Identify which cell holds the provided text, then report its [x, y] central coordinate. 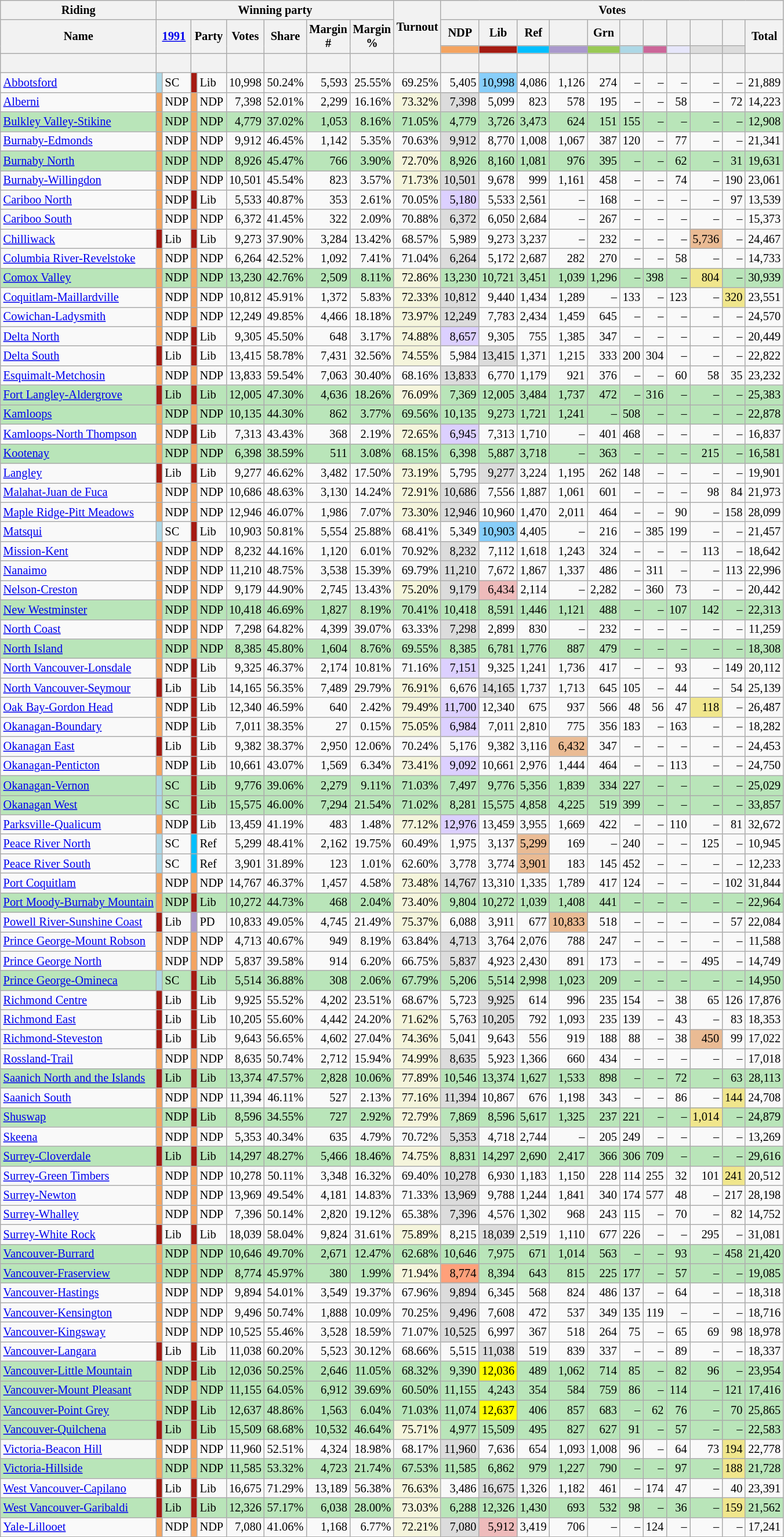
6,945 [460, 434]
22,964 [764, 902]
243 [604, 1215]
12,908 [764, 122]
76.09% [418, 395]
3,116 [533, 746]
North Coast [79, 629]
49.54% [285, 1195]
5,736 [706, 239]
16.32% [372, 1176]
67.53% [418, 1469]
387 [604, 141]
434 [604, 1058]
3,774 [498, 864]
10,945 [764, 844]
85 [631, 1371]
1,430 [533, 1507]
59.54% [285, 375]
55.60% [285, 1020]
81 [734, 824]
6.77% [372, 1527]
2.92% [372, 1117]
84 [734, 492]
49.85% [285, 317]
71.02% [418, 805]
68.41% [418, 531]
7.41% [372, 258]
40 [734, 1488]
23,061 [764, 180]
1,533 [569, 1078]
2,744 [533, 1137]
65.38% [418, 1215]
1,459 [569, 317]
90 [678, 512]
14,749 [764, 961]
155 [631, 122]
31,081 [764, 1234]
74.36% [418, 1039]
556 [533, 1039]
30,939 [764, 278]
72.21% [418, 1527]
1991 [174, 37]
45.97% [285, 1273]
337 [604, 1351]
1,457 [328, 883]
2,690 [533, 1156]
2,114 [533, 590]
968 [569, 1215]
830 [533, 629]
249 [631, 1137]
5,176 [460, 746]
839 [569, 1351]
125 [706, 844]
360 [655, 590]
Prince George North [79, 961]
Skeena [79, 1137]
73.48% [418, 883]
6,434 [498, 590]
568 [533, 1293]
891 [569, 961]
58.04% [285, 1234]
7,869 [460, 1117]
79.49% [418, 707]
9,824 [328, 1234]
3,224 [533, 473]
1,335 [533, 883]
50.14% [285, 1215]
5,912 [498, 1527]
50.25% [285, 1371]
49.05% [285, 922]
31.89% [285, 864]
7,556 [498, 492]
Richmond Centre [79, 1000]
Alberni [79, 102]
9,678 [498, 180]
3.77% [372, 414]
1,888 [328, 1313]
45.80% [285, 648]
63 [734, 1078]
55.46% [285, 1332]
173 [604, 961]
Vancouver-Little Mountain [79, 1371]
3,419 [533, 1527]
199 [678, 531]
13.43% [372, 590]
1,975 [460, 844]
1,867 [533, 571]
225 [604, 1273]
671 [533, 1254]
2,820 [328, 1215]
4,399 [328, 629]
16,837 [764, 434]
7,294 [328, 805]
49.70% [285, 1254]
4,466 [328, 317]
1,053 [328, 122]
5.83% [372, 298]
70.41% [418, 610]
48.41% [285, 844]
3,538 [328, 571]
76.91% [418, 688]
2,950 [328, 746]
22,583 [764, 1430]
949 [328, 941]
343 [604, 1097]
Saanich South [79, 1097]
4,442 [328, 1020]
58.78% [285, 356]
311 [655, 571]
46.45% [285, 141]
19,085 [764, 1273]
537 [569, 1313]
10,532 [328, 1430]
70.05% [418, 200]
340 [604, 1195]
5,041 [460, 1039]
37.02% [285, 122]
137 [631, 1293]
1,569 [328, 766]
6,676 [460, 688]
324 [604, 551]
Abbotsford [79, 82]
21,562 [764, 1507]
20,112 [764, 668]
67.96% [418, 1293]
56.65% [285, 1039]
3,911 [498, 922]
18.46% [372, 1156]
2,561 [533, 200]
53.32% [285, 1469]
Esquimalt-Metchosin [79, 375]
887 [569, 648]
676 [533, 1097]
862 [328, 414]
488 [604, 610]
56.35% [285, 688]
70.24% [418, 746]
1,296 [604, 278]
69.79% [418, 571]
6,288 [460, 1507]
10,960 [498, 512]
6.04% [372, 1410]
5,554 [328, 531]
North Island [79, 648]
12,976 [460, 824]
660 [569, 1058]
Fort Langley-Aldergrove [79, 395]
996 [569, 1000]
11,700 [460, 707]
2.13% [372, 1097]
23,954 [764, 1371]
4,718 [498, 1137]
601 [604, 492]
32,672 [764, 824]
Cowichan-Ladysmith [79, 317]
57.17% [285, 1507]
5.35% [372, 141]
5,984 [460, 356]
62.68% [418, 1254]
43.07% [285, 766]
264 [604, 1332]
7,369 [460, 395]
22,878 [764, 414]
804 [706, 278]
999 [533, 180]
Rossland-Trail [79, 1058]
401 [604, 434]
72.65% [418, 434]
654 [533, 1449]
3,726 [498, 122]
Nelson-Creston [79, 590]
23,551 [764, 298]
120 [631, 141]
20,442 [764, 590]
126 [734, 1000]
77.89% [418, 1078]
7,431 [328, 356]
19,901 [764, 473]
7,497 [460, 785]
Maple Ridge-Pitt Meadows [79, 512]
Surrey-Green Timbers [79, 1176]
8,831 [460, 1156]
72.79% [418, 1117]
775 [569, 727]
8,770 [498, 141]
70.63% [418, 141]
74.88% [418, 336]
221 [631, 1117]
14.24% [372, 492]
6,997 [498, 1332]
6.01% [372, 551]
255 [655, 1176]
72.70% [418, 161]
5,099 [498, 102]
4,576 [498, 1215]
48.63% [285, 492]
21.54% [372, 805]
237 [604, 1117]
21,457 [764, 531]
1,227 [569, 1469]
Richmond-Steveston [79, 1039]
5,405 [460, 82]
154 [631, 1000]
2,684 [533, 219]
14.83% [372, 1195]
4.79% [372, 1137]
683 [604, 1410]
Margin# [328, 37]
1,023 [569, 981]
13,539 [764, 200]
1,372 [328, 298]
99 [734, 1039]
63.33% [418, 629]
200 [631, 356]
46.59% [285, 707]
70.72% [418, 1137]
2,671 [328, 1254]
6,930 [498, 1176]
7,063 [328, 375]
1,434 [533, 298]
44.90% [285, 590]
Columbia River-Revelstoke [79, 258]
46.62% [285, 473]
1,179 [533, 375]
627 [604, 1430]
5,923 [498, 1058]
44 [678, 688]
914 [328, 961]
21,889 [764, 82]
145 [604, 864]
18.18% [372, 317]
13,310 [498, 883]
Burnaby-Willingdon [79, 180]
7,636 [498, 1449]
270 [604, 258]
5,172 [498, 258]
792 [533, 1020]
190 [734, 180]
4,977 [460, 1430]
15.94% [372, 1058]
52.51% [285, 1449]
5,515 [460, 1351]
527 [328, 1097]
46.00% [285, 805]
1,126 [569, 82]
148 [631, 473]
73.40% [418, 902]
295 [706, 1234]
177 [631, 1273]
1,627 [533, 1078]
452 [631, 864]
54.01% [285, 1293]
24.20% [372, 1020]
75.89% [418, 1234]
8.76% [372, 648]
119 [655, 1313]
3,778 [460, 864]
69.25% [418, 82]
24,750 [764, 766]
6,984 [460, 727]
27 [328, 727]
68.16% [418, 375]
1,120 [328, 551]
267 [604, 219]
Vancouver-Quilchena [79, 1430]
74.99% [418, 1058]
151 [604, 122]
7,489 [328, 688]
23,391 [764, 1488]
13.42% [372, 239]
28.00% [372, 1507]
71.62% [418, 1020]
2,279 [328, 785]
483 [328, 824]
21,728 [764, 1469]
24,708 [764, 1097]
74 [678, 180]
39.06% [285, 785]
217 [734, 1195]
2,810 [533, 727]
3,528 [328, 1332]
Total [764, 37]
6,912 [328, 1390]
32.56% [372, 356]
2,430 [533, 961]
24,467 [764, 239]
25,139 [764, 688]
1,337 [569, 571]
35 [734, 375]
Party [209, 37]
4,243 [498, 1390]
115 [631, 1215]
226 [631, 1234]
4,723 [328, 1469]
1,195 [569, 473]
1,776 [533, 648]
1,736 [569, 668]
19.12% [372, 1215]
306 [631, 1156]
Kamloops-North Thompson [79, 434]
Okanagan-Boundary [79, 727]
1,841 [569, 1195]
334 [604, 785]
70.88% [418, 219]
44.16% [285, 551]
7,783 [498, 317]
368 [328, 434]
2.09% [372, 219]
7,151 [460, 668]
2.04% [372, 902]
8,657 [460, 336]
209 [604, 981]
Cariboo South [79, 219]
511 [328, 454]
47.30% [285, 395]
532 [604, 1507]
Okanagan West [79, 805]
Victoria-Hillside [79, 1469]
1,110 [569, 1234]
43 [678, 1020]
46.69% [285, 610]
39.58% [285, 961]
Burnaby-Edmonds [79, 141]
4,225 [569, 805]
195 [604, 102]
1,604 [328, 648]
71.73% [418, 180]
13,269 [764, 1137]
316 [655, 395]
320 [734, 298]
62.60% [418, 864]
398 [655, 278]
8,160 [498, 161]
22,313 [764, 610]
1,142 [328, 141]
5,466 [328, 1156]
2,646 [328, 1371]
60.50% [418, 1390]
3,718 [533, 454]
Comox Valley [79, 278]
5,593 [328, 82]
31,844 [764, 883]
363 [604, 454]
107 [678, 610]
20,449 [764, 336]
1,710 [533, 434]
Prince George-Omineca [79, 981]
367 [533, 1332]
44.73% [285, 902]
240 [631, 844]
216 [604, 531]
Surrey-Newton [79, 1195]
63.84% [418, 941]
Okanagan-Vernon [79, 785]
25,383 [764, 395]
20,512 [764, 1176]
10,721 [498, 278]
578 [569, 102]
50.11% [285, 1176]
6.20% [372, 961]
3.57% [372, 180]
139 [631, 1020]
38.59% [285, 454]
25.88% [372, 531]
18.26% [372, 395]
40.87% [285, 200]
Shuswap [79, 1117]
Surrey-White Rock [79, 1234]
4,602 [328, 1039]
3,955 [533, 824]
25.55% [372, 82]
354 [533, 1390]
69 [706, 1332]
566 [604, 707]
Vancouver-Hastings [79, 1293]
3,348 [328, 1176]
3,473 [533, 122]
755 [533, 336]
508 [631, 414]
1.99% [372, 1273]
399 [631, 805]
8,394 [498, 1273]
69.40% [418, 1176]
Malahat-Juan de Fuca [79, 492]
46.64% [372, 1430]
21,341 [764, 141]
68.32% [418, 1371]
30.12% [372, 1351]
38.35% [285, 727]
1,887 [533, 492]
727 [328, 1117]
Victoria-Beacon Hill [79, 1449]
Bulkley Valley-Stikine [79, 122]
1,470 [533, 512]
39.69% [372, 1390]
72.91% [418, 492]
2,011 [569, 512]
3,451 [533, 278]
149 [734, 668]
36 [678, 1507]
75.71% [418, 1430]
28,099 [764, 512]
9,788 [498, 1195]
14,950 [764, 981]
709 [655, 1156]
168 [604, 200]
21.74% [372, 1469]
Nanaimo [79, 571]
1,150 [569, 1176]
45.50% [285, 336]
8,591 [498, 610]
1.48% [372, 824]
937 [569, 707]
13,189 [328, 1488]
1,827 [328, 610]
28,113 [764, 1078]
41.19% [285, 824]
790 [604, 1469]
Parksville-Qualicum [79, 824]
32 [678, 1176]
40.34% [285, 1137]
2,509 [328, 278]
2.61% [372, 200]
23.51% [372, 1000]
1,385 [569, 336]
11.05% [372, 1371]
3,482 [328, 473]
Name [79, 37]
353 [328, 200]
New Westminster [79, 610]
73.30% [418, 512]
73.32% [418, 102]
71.33% [418, 1195]
675 [533, 707]
5,763 [460, 1020]
24,879 [764, 1117]
4,636 [328, 395]
Turnout [418, 27]
West Vancouver-Capilano [79, 1488]
21.49% [372, 922]
2,976 [533, 766]
71.16% [418, 668]
1,067 [569, 141]
1,182 [569, 1488]
Port Coquitlam [79, 883]
6.34% [372, 766]
10,867 [498, 1097]
Okanagan East [79, 746]
56 [655, 707]
22,996 [764, 571]
18,308 [764, 648]
18,716 [764, 1313]
22,084 [764, 922]
4,923 [498, 961]
64.82% [285, 629]
Peace River South [79, 864]
47.57% [285, 1078]
11,259 [764, 629]
247 [604, 941]
9,390 [460, 1371]
919 [569, 1039]
9.11% [372, 785]
7,608 [498, 1313]
9,092 [460, 766]
5,617 [533, 1117]
70.25% [418, 1313]
66.75% [418, 961]
4,858 [533, 805]
19,631 [764, 161]
227 [631, 785]
60.20% [285, 1351]
Vancouver-Fraserview [79, 1273]
3,137 [498, 844]
693 [569, 1507]
857 [569, 1410]
159 [734, 1507]
7,112 [498, 551]
1,713 [569, 688]
376 [604, 375]
824 [569, 1293]
827 [569, 1430]
Cariboo North [79, 200]
169 [569, 844]
135 [631, 1313]
77.16% [418, 1097]
1,081 [533, 161]
1,446 [533, 610]
1,986 [328, 512]
29,616 [764, 1156]
3,549 [328, 1293]
5,989 [460, 239]
64.05% [285, 1390]
Matsqui [79, 531]
1,161 [569, 180]
6,050 [498, 219]
274 [604, 82]
706 [569, 1527]
36.88% [285, 981]
68.15% [418, 454]
83 [734, 1020]
5,523 [328, 1351]
788 [569, 941]
110 [678, 824]
Coquitlam-Maillardville [79, 298]
15,373 [764, 219]
1,444 [569, 766]
4.58% [372, 883]
648 [328, 336]
71.94% [418, 1273]
24,570 [764, 317]
584 [569, 1390]
1,243 [569, 551]
Vancouver-Kensington [79, 1313]
75.20% [418, 590]
8.16% [372, 122]
5,349 [460, 531]
60.49% [418, 844]
71.07% [418, 1332]
37.90% [285, 239]
2,998 [533, 981]
33,857 [764, 805]
406 [533, 1410]
50.81% [285, 531]
2.06% [372, 981]
2,282 [604, 590]
Share [285, 37]
577 [655, 1195]
2,712 [328, 1058]
17,416 [764, 1390]
10.09% [372, 1313]
1,121 [569, 610]
73.19% [418, 473]
34.55% [285, 1117]
205 [604, 1137]
48.75% [285, 571]
101 [706, 1176]
15.39% [372, 571]
102 [734, 883]
1,325 [569, 1117]
26,487 [764, 707]
624 [569, 122]
163 [678, 727]
48.27% [285, 1156]
Vancouver-Langara [79, 1351]
Langley [79, 473]
815 [569, 1273]
2.42% [372, 707]
1,302 [533, 1215]
18,282 [764, 727]
921 [569, 375]
52.01% [285, 102]
356 [604, 727]
16,581 [764, 454]
441 [604, 902]
976 [569, 161]
28,198 [764, 1195]
72.86% [418, 278]
366 [604, 1156]
Mission-Kent [79, 551]
118 [706, 707]
714 [604, 1371]
North Vancouver-Seymour [79, 688]
18,642 [764, 551]
41.45% [285, 219]
422 [604, 824]
215 [706, 454]
43.43% [285, 434]
48.86% [285, 1410]
5,887 [498, 454]
45.91% [285, 298]
4,202 [328, 1000]
24,453 [764, 746]
766 [328, 161]
979 [533, 1469]
450 [706, 1039]
19.75% [372, 844]
31 [734, 161]
18,318 [764, 1293]
73.03% [418, 1507]
6,088 [460, 922]
91 [631, 1430]
4,745 [328, 922]
2,174 [328, 668]
14,223 [764, 102]
1,198 [569, 1097]
12,233 [764, 864]
105 [631, 688]
282 [569, 258]
18.59% [372, 1332]
Surrey-Cloverdale [79, 1156]
1,061 [569, 492]
5,206 [460, 981]
4,181 [328, 1195]
1,215 [569, 356]
6,038 [328, 1507]
2,745 [328, 590]
29.79% [372, 688]
56.38% [372, 1488]
10,546 [460, 1078]
3.90% [372, 161]
461 [604, 1488]
60 [678, 375]
6,345 [498, 1293]
Prince George-Mount Robson [79, 941]
563 [604, 1254]
45.54% [285, 180]
308 [328, 981]
73.97% [418, 317]
54 [734, 688]
31.61% [372, 1234]
9,804 [460, 902]
133 [631, 298]
380 [328, 1273]
14,752 [764, 1215]
349 [604, 1313]
18.98% [372, 1449]
7,672 [498, 571]
2,299 [328, 102]
1,326 [533, 1488]
72.33% [418, 298]
41.06% [285, 1527]
6,770 [498, 375]
75 [631, 1332]
4,324 [328, 1449]
Delta North [79, 336]
7,975 [498, 1254]
2,687 [533, 258]
44.30% [285, 414]
Peace River North [79, 844]
1,244 [533, 1195]
39.07% [372, 629]
PD [212, 922]
74.55% [418, 356]
73.41% [418, 766]
Margin% [372, 37]
333 [604, 356]
4,086 [533, 82]
14,733 [764, 258]
Vancouver-Mount Pleasant [79, 1390]
55.52% [285, 1000]
Riding [79, 10]
46.07% [285, 512]
Delta South [79, 356]
158 [734, 512]
Kootenay [79, 454]
71.04% [418, 258]
2,162 [328, 844]
1,289 [569, 298]
1,371 [533, 356]
5,795 [460, 473]
16.16% [372, 102]
Grn [604, 32]
2,828 [328, 1078]
71.29% [285, 1488]
76 [678, 1410]
1,721 [533, 414]
Saanich North and the Islands [79, 1078]
640 [328, 707]
18,337 [764, 1351]
614 [533, 1000]
643 [533, 1273]
Vancouver-Point Grey [79, 1410]
2.19% [372, 434]
262 [604, 473]
45.47% [285, 161]
121 [734, 1390]
8,281 [460, 805]
635 [328, 1137]
10.06% [372, 1078]
30.40% [372, 375]
Surrey-Whalley [79, 1215]
North Vancouver-Lonsdale [79, 668]
395 [604, 161]
25,865 [764, 1410]
11,588 [764, 941]
25,029 [764, 785]
West Vancouver-Garibaldi [79, 1507]
46.11% [285, 1097]
17,018 [764, 1058]
Vancouver-Kingsway [79, 1332]
74.75% [418, 1156]
3.08% [372, 454]
50.24% [285, 82]
6,781 [498, 648]
Burnaby North [79, 161]
144 [734, 1097]
Yale-Lillooet [79, 1527]
71.05% [418, 122]
6,862 [498, 1469]
27.04% [372, 1039]
11,074 [460, 1410]
3,484 [533, 395]
322 [328, 219]
68.67% [418, 1000]
0.15% [372, 727]
42.76% [285, 278]
Richmond East [79, 1020]
77 [678, 141]
7.07% [372, 512]
Vancouver-Burrard [79, 1254]
1,062 [569, 1371]
75.05% [418, 727]
3,764 [498, 941]
88 [631, 1039]
489 [533, 1371]
142 [706, 610]
1,789 [569, 883]
18,353 [764, 1020]
1,618 [533, 551]
23,232 [764, 375]
21,973 [764, 492]
1,839 [569, 785]
68.57% [418, 239]
12.47% [372, 1254]
12.06% [372, 746]
18,978 [764, 1332]
17,022 [764, 1039]
1,563 [328, 1410]
89 [678, 1351]
8,215 [460, 1234]
5,180 [460, 200]
Winning party [275, 10]
1,168 [328, 1527]
194 [734, 1449]
21,420 [764, 1254]
241 [734, 1176]
17.50% [372, 473]
1,366 [533, 1058]
22,778 [764, 1449]
77.12% [418, 824]
Chilliwack [79, 239]
Okanagan-Penticton [79, 766]
Kamloops [79, 414]
17,241 [764, 1527]
10.81% [372, 668]
75.37% [418, 922]
3,237 [533, 239]
67.79% [418, 981]
Port Moody-Burnaby Mountain [79, 902]
68.17% [418, 1449]
3.17% [372, 336]
898 [604, 1078]
8.11% [372, 278]
22,822 [764, 356]
479 [604, 648]
68.66% [418, 1351]
3,284 [328, 239]
228 [604, 1176]
Oak Bay-Gordon Head [79, 707]
69.56% [418, 414]
2,434 [533, 317]
3,130 [328, 492]
6,432 [569, 746]
5,356 [533, 785]
19.37% [372, 1293]
1,183 [533, 1176]
17,876 [764, 1000]
40.67% [285, 941]
38.37% [285, 746]
2,076 [533, 941]
5,723 [460, 1000]
1,092 [328, 258]
4,405 [533, 531]
759 [604, 1390]
2,417 [569, 1156]
9,440 [498, 298]
1.01% [372, 864]
2,899 [498, 629]
70.92% [418, 551]
1,408 [569, 902]
3,486 [460, 1488]
42.52% [285, 258]
2,519 [533, 1234]
76.63% [418, 1488]
1,669 [569, 824]
385 [655, 531]
304 [655, 356]
Powell River-Sunshine Coast [79, 922]
68.68% [285, 1430]
69.55% [418, 648]
